Search for the cell housing the specified text and yield its [X, Y] center coordinate. 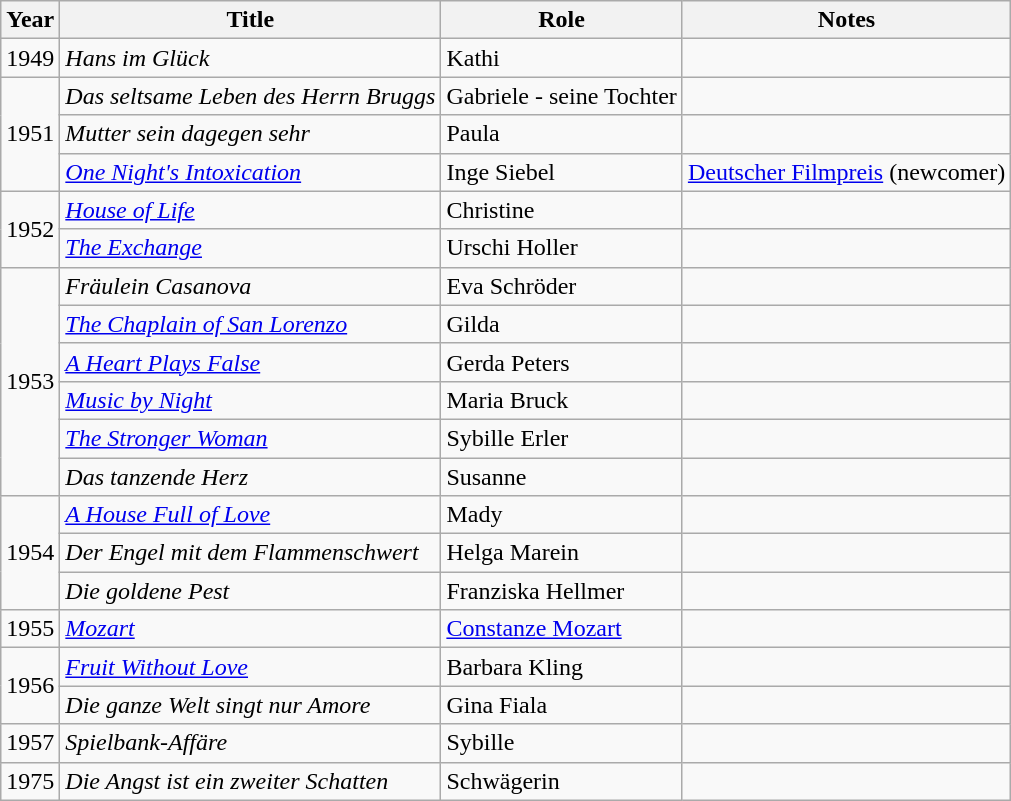
Fräulein Casanova [250, 286]
1951 [30, 134]
1955 [30, 629]
Urschi Holler [562, 248]
Sybille [562, 743]
1952 [30, 229]
Mozart [250, 629]
Hans im Glück [250, 58]
Year [30, 20]
1975 [30, 781]
Mutter sein dagegen sehr [250, 134]
Sybille Erler [562, 438]
Gabriele - seine Tochter [562, 96]
Fruit Without Love [250, 667]
Notes [846, 20]
The Chaplain of San Lorenzo [250, 324]
Die goldene Pest [250, 591]
Mady [562, 515]
Spielbank-Affäre [250, 743]
Susanne [562, 477]
1953 [30, 381]
1949 [30, 58]
Music by Night [250, 400]
Gilda [562, 324]
The Stronger Woman [250, 438]
Das seltsame Leben des Herrn Bruggs [250, 96]
The Exchange [250, 248]
Die ganze Welt singt nur Amore [250, 705]
Das tanzende Herz [250, 477]
Paula [562, 134]
Barbara Kling [562, 667]
One Night's Intoxication [250, 172]
House of Life [250, 210]
Eva Schröder [562, 286]
Christine [562, 210]
1957 [30, 743]
Constanze Mozart [562, 629]
Maria Bruck [562, 400]
Inge Siebel [562, 172]
A House Full of Love [250, 515]
1956 [30, 686]
A Heart Plays False [250, 362]
Gerda Peters [562, 362]
Role [562, 20]
Die Angst ist ein zweiter Schatten [250, 781]
Kathi [562, 58]
Der Engel mit dem Flammenschwert [250, 553]
1954 [30, 553]
Deutscher Filmpreis (newcomer) [846, 172]
Franziska Hellmer [562, 591]
Title [250, 20]
Gina Fiala [562, 705]
Helga Marein [562, 553]
Schwägerin [562, 781]
